Determine the (x, y) coordinate at the center of the cell enclosing the given text.  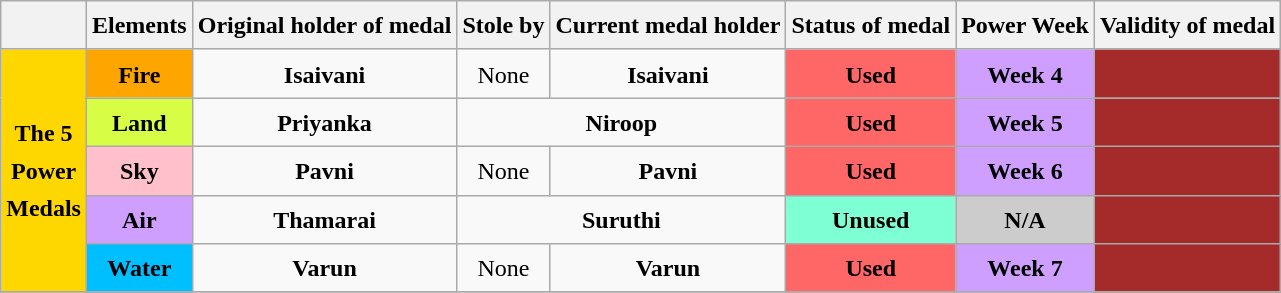
Power Week (1026, 26)
Stole by (504, 26)
Week 5 (1026, 122)
Week 7 (1026, 268)
Land (139, 122)
Water (139, 268)
The 5 Power Medals (44, 170)
Elements (139, 26)
Priyanka (324, 122)
Suruthi (622, 220)
Week 6 (1026, 170)
Original holder of medal (324, 26)
Niroop (622, 122)
Status of medal (871, 26)
Validity of medal (1187, 26)
Unused (871, 220)
Fire (139, 74)
Week 4 (1026, 74)
Thamarai (324, 220)
Air (139, 220)
Current medal holder (668, 26)
Sky (139, 170)
N/A (1026, 220)
